Scan for the cell matching the given text and deliver its [x, y] coordinate at center. 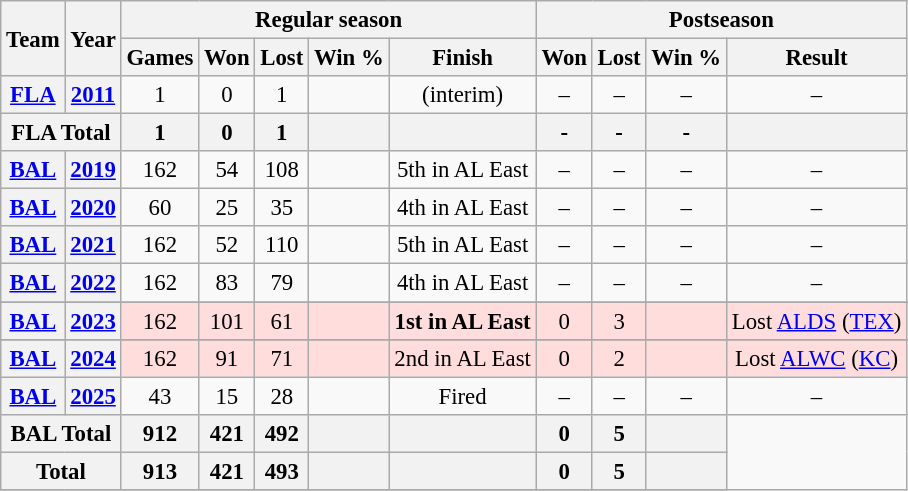
1st in AL East [462, 321]
54 [227, 170]
79 [282, 283]
2025 [93, 396]
71 [282, 358]
Total [61, 471]
2020 [93, 208]
52 [227, 245]
2011 [93, 95]
60 [160, 208]
28 [282, 396]
2019 [93, 170]
25 [227, 208]
Lost ALWC (KC) [816, 358]
493 [282, 471]
Year [93, 38]
912 [160, 433]
FLA Total [61, 133]
15 [227, 396]
913 [160, 471]
101 [227, 321]
Regular season [328, 20]
83 [227, 283]
2 [619, 358]
2nd in AL East [462, 358]
91 [227, 358]
Result [816, 58]
108 [282, 170]
Postseason [722, 20]
(interim) [462, 95]
BAL Total [61, 433]
2024 [93, 358]
Team [33, 38]
35 [282, 208]
43 [160, 396]
2023 [93, 321]
3 [619, 321]
FLA [33, 95]
Lost ALDS (TEX) [816, 321]
Fired [462, 396]
Games [160, 58]
Finish [462, 58]
110 [282, 245]
2022 [93, 283]
2021 [93, 245]
492 [282, 433]
61 [282, 321]
